For the text-containing cell, return its midpoint in (X, Y) coordinate format. 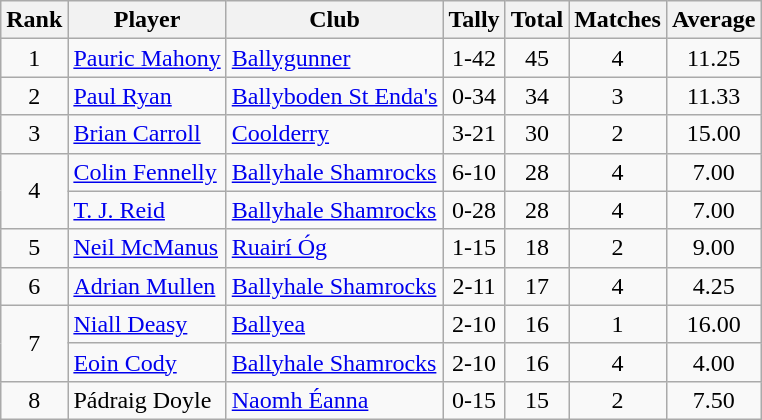
Neil McManus (147, 248)
Club (334, 20)
2-11 (474, 286)
30 (537, 134)
Ballygunner (334, 58)
4.25 (714, 286)
6 (34, 286)
Pauric Mahony (147, 58)
Adrian Mullen (147, 286)
11.25 (714, 58)
Ballyboden St Enda's (334, 96)
Average (714, 20)
17 (537, 286)
Paul Ryan (147, 96)
7.50 (714, 400)
Niall Deasy (147, 324)
3-21 (474, 134)
0-34 (474, 96)
4.00 (714, 362)
18 (537, 248)
Brian Carroll (147, 134)
15 (537, 400)
15.00 (714, 134)
8 (34, 400)
Matches (618, 20)
11.33 (714, 96)
45 (537, 58)
0-28 (474, 210)
Player (147, 20)
Eoin Cody (147, 362)
9.00 (714, 248)
Colin Fennelly (147, 172)
T. J. Reid (147, 210)
Pádraig Doyle (147, 400)
Tally (474, 20)
Rank (34, 20)
1-42 (474, 58)
Total (537, 20)
Naomh Éanna (334, 400)
Coolderry (334, 134)
34 (537, 96)
1-15 (474, 248)
7 (34, 343)
0-15 (474, 400)
Ruairí Óg (334, 248)
5 (34, 248)
6-10 (474, 172)
16.00 (714, 324)
Ballyea (334, 324)
